Pinpoint the cell where the given text exists, returning its (X, Y) midpoint coordinate. 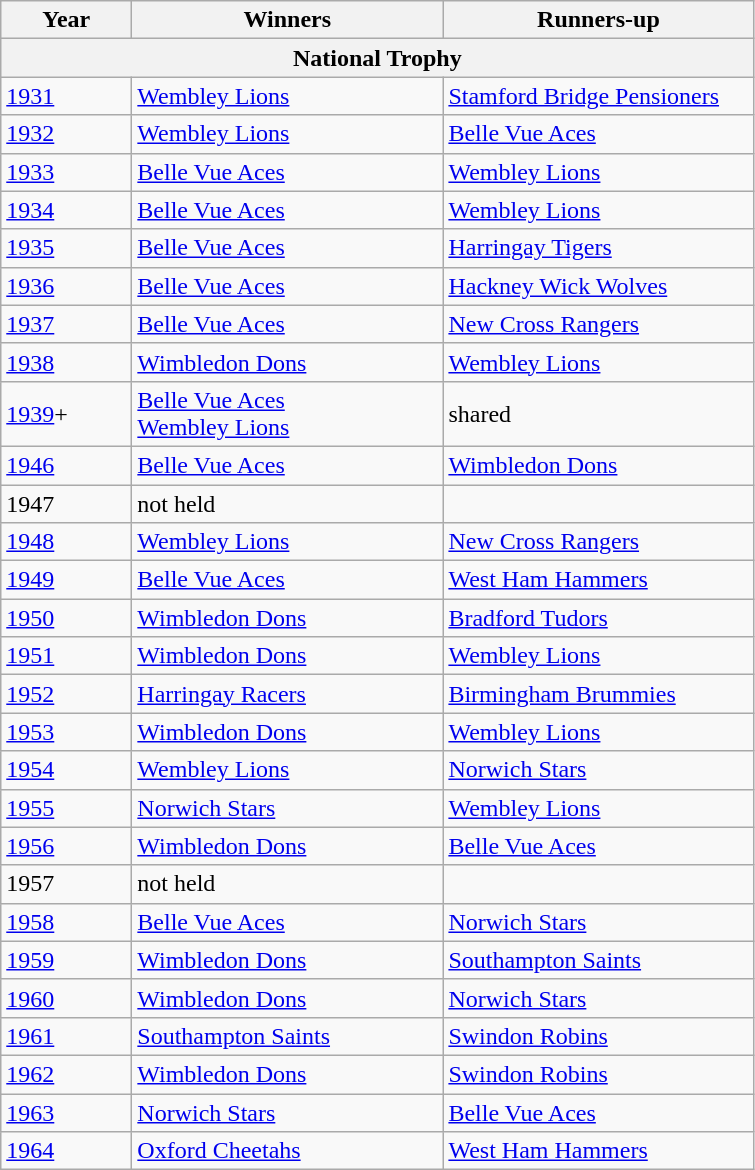
Bradford Tudors (598, 618)
Oxford Cheetahs (288, 1151)
1958 (66, 922)
1948 (66, 542)
Year (66, 20)
shared (598, 414)
1950 (66, 618)
1959 (66, 960)
Stamford Bridge Pensioners (598, 96)
1936 (66, 286)
Birmingham Brummies (598, 694)
1938 (66, 362)
Harringay Racers (288, 694)
Winners (288, 20)
1955 (66, 808)
1937 (66, 324)
1953 (66, 732)
Runners-up (598, 20)
1963 (66, 1113)
Harringay Tigers (598, 248)
1961 (66, 1036)
1949 (66, 580)
1956 (66, 846)
1934 (66, 210)
1957 (66, 884)
1951 (66, 656)
1931 (66, 96)
1939+ (66, 414)
1933 (66, 172)
1947 (66, 503)
1962 (66, 1074)
1946 (66, 465)
1960 (66, 998)
Belle Vue Aces Wembley Lions (288, 414)
1932 (66, 134)
1935 (66, 248)
1952 (66, 694)
Hackney Wick Wolves (598, 286)
1954 (66, 770)
1964 (66, 1151)
National Trophy (378, 58)
